Extract the [x, y] coordinate from the center of the cell holding the provided text.  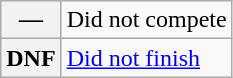
— [31, 20]
Did not finish [146, 58]
Did not compete [146, 20]
DNF [31, 58]
